Determine the [X, Y] coordinate at the center of the cell enclosing the given text.  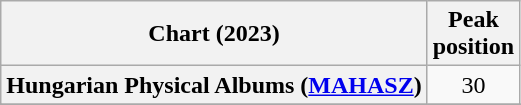
Peakposition [473, 34]
30 [473, 85]
Chart (2023) [214, 34]
Hungarian Physical Albums (MAHASZ) [214, 85]
